Provide the (x, y) coordinate of the cell's center where the given text is located.  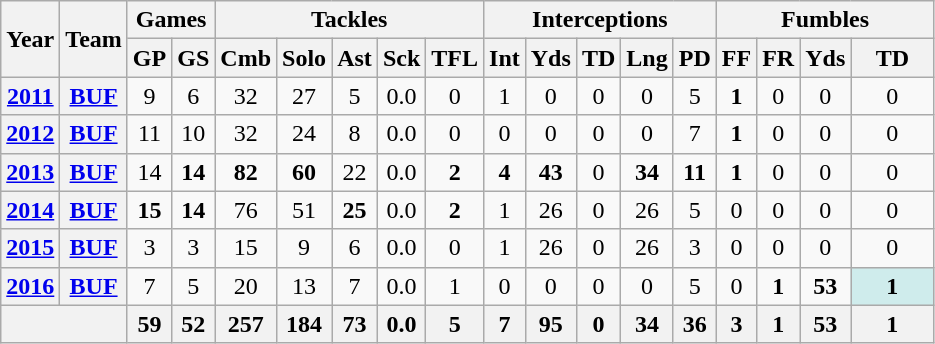
8 (355, 134)
52 (194, 324)
Ast (355, 58)
Games (170, 20)
4 (505, 172)
TFL (455, 58)
27 (304, 96)
Solo (304, 58)
95 (550, 324)
24 (304, 134)
Int (505, 58)
2013 (30, 172)
Sck (401, 58)
PD (694, 58)
FR (778, 58)
GP (149, 58)
2015 (30, 248)
20 (246, 286)
59 (149, 324)
2011 (30, 96)
13 (304, 286)
60 (304, 172)
2016 (30, 286)
Interceptions (600, 20)
Team (94, 39)
76 (246, 210)
51 (304, 210)
Year (30, 39)
43 (550, 172)
FF (736, 58)
22 (355, 172)
25 (355, 210)
GS (194, 58)
Tackles (350, 20)
Fumbles (825, 20)
2012 (30, 134)
82 (246, 172)
Cmb (246, 58)
Lng (647, 58)
10 (194, 134)
73 (355, 324)
2014 (30, 210)
184 (304, 324)
257 (246, 324)
36 (694, 324)
